Locate the cell with the specified text and output its [x, y] center coordinate. 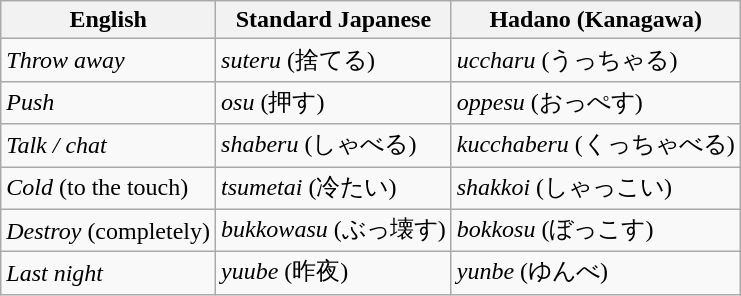
Last night [108, 274]
bokkosu (ぼっこす) [596, 230]
Talk / chat [108, 146]
shaberu (しゃべる) [334, 146]
Throw away [108, 60]
shakkoi (しゃっこい) [596, 188]
oppesu (おっぺす) [596, 102]
kucchaberu (くっちゃべる) [596, 146]
uccharu (うっちゃる) [596, 60]
tsumetai (冷たい) [334, 188]
Push [108, 102]
Destroy (completely) [108, 230]
suteru (捨てる) [334, 60]
bukkowasu (ぶっ壊す) [334, 230]
Hadano (Kanagawa) [596, 20]
English [108, 20]
yuube (昨夜) [334, 274]
Cold (to the touch) [108, 188]
Standard Japanese [334, 20]
osu (押す) [334, 102]
yunbe (ゆんべ) [596, 274]
